Capture the cell that displays the provided text and extract its [X, Y] central coordinate. 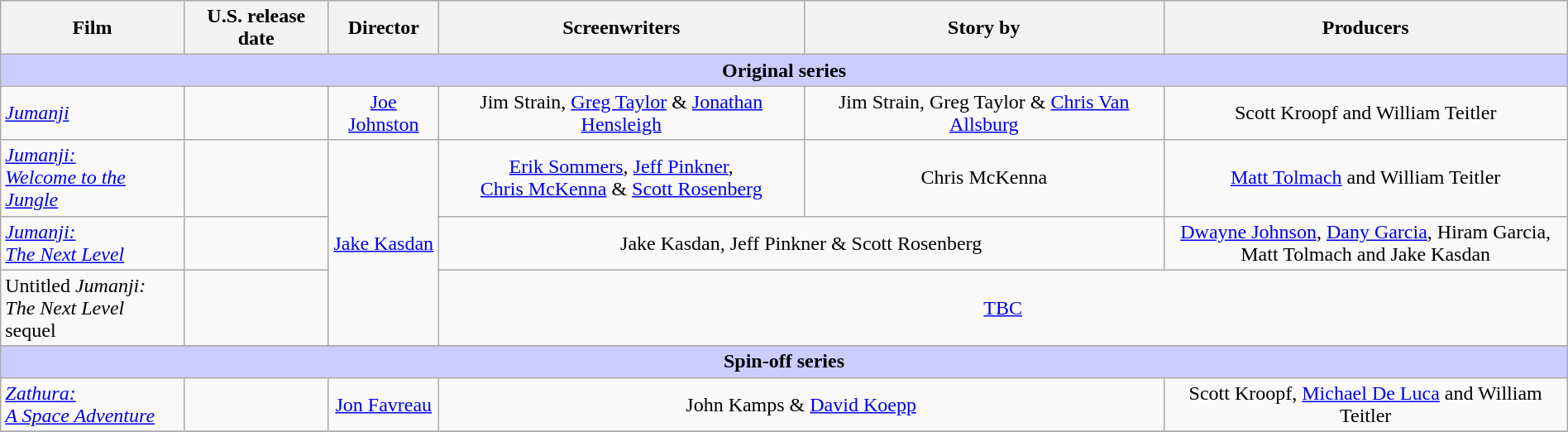
Jake Kasdan [384, 243]
John Kamps & David Koepp [801, 404]
Dwayne Johnson, Dany Garcia, Hiram Garcia,Matt Tolmach and Jake Kasdan [1365, 243]
Jumanji:The Next Level [93, 243]
Jumanji [93, 113]
Jake Kasdan, Jeff Pinkner & Scott Rosenberg [801, 243]
Erik Sommers, Jeff Pinkner,Chris McKenna & Scott Rosenberg [621, 178]
Jumanji:Welcome to the Jungle [93, 178]
Original series [784, 70]
Chris McKenna [984, 178]
Jon Favreau [384, 404]
U.S. release date [256, 28]
Scott Kroopf and William Teitler [1365, 113]
Spin-off series [784, 362]
Screenwriters [621, 28]
Untitled Jumanji:The Next Level sequel [93, 308]
Director [384, 28]
TBC [1002, 308]
Matt Tolmach and William Teitler [1365, 178]
Jim Strain, Greg Taylor & Chris Van Allsburg [984, 113]
Zathura:A Space Adventure [93, 404]
Story by [984, 28]
Producers [1365, 28]
Scott Kroopf, Michael De Luca and William Teitler [1365, 404]
Film [93, 28]
Joe Johnston [384, 113]
Jim Strain, Greg Taylor & Jonathan Hensleigh [621, 113]
